Provide the (x, y) coordinate of the cell's center where the given text is located.  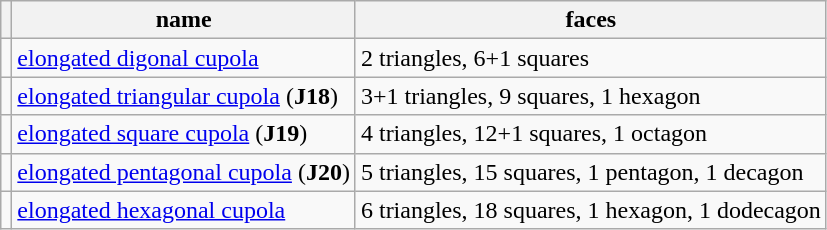
2 triangles, 6+1 squares (590, 58)
name (184, 20)
4 triangles, 12+1 squares, 1 octagon (590, 134)
6 triangles, 18 squares, 1 hexagon, 1 dodecagon (590, 210)
elongated pentagonal cupola (J20) (184, 172)
3+1 triangles, 9 squares, 1 hexagon (590, 96)
elongated triangular cupola (J18) (184, 96)
elongated digonal cupola (184, 58)
elongated hexagonal cupola (184, 210)
faces (590, 20)
5 triangles, 15 squares, 1 pentagon, 1 decagon (590, 172)
elongated square cupola (J19) (184, 134)
